Detect which cell encompasses the target text, then output its [X, Y] center coordinate. 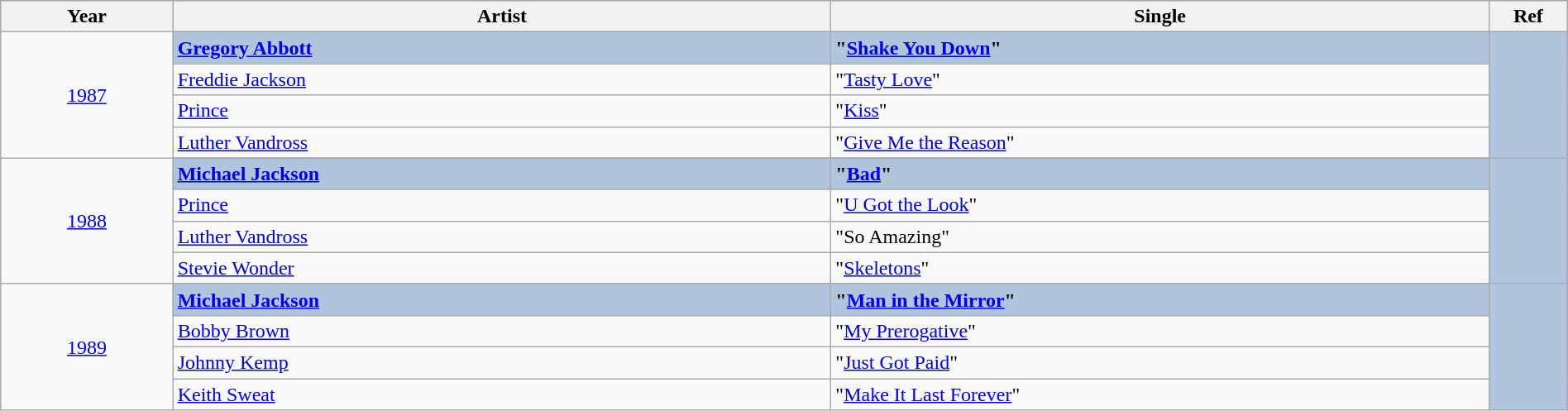
Keith Sweat [502, 394]
"So Amazing" [1160, 237]
"Shake You Down" [1160, 48]
"Just Got Paid" [1160, 362]
"Skeletons" [1160, 268]
"Make It Last Forever" [1160, 394]
Freddie Jackson [502, 79]
"Tasty Love" [1160, 79]
1987 [87, 95]
Gregory Abbott [502, 48]
Artist [502, 17]
Stevie Wonder [502, 268]
"Man in the Mirror" [1160, 299]
Year [87, 17]
Bobby Brown [502, 331]
"Give Me the Reason" [1160, 142]
"Kiss" [1160, 111]
Johnny Kemp [502, 362]
Ref [1528, 17]
Single [1160, 17]
"Bad" [1160, 174]
"My Prerogative" [1160, 331]
1989 [87, 346]
"U Got the Look" [1160, 205]
1988 [87, 221]
